Return the (X, Y) coordinate for the center point of the cell that contains the specified text.  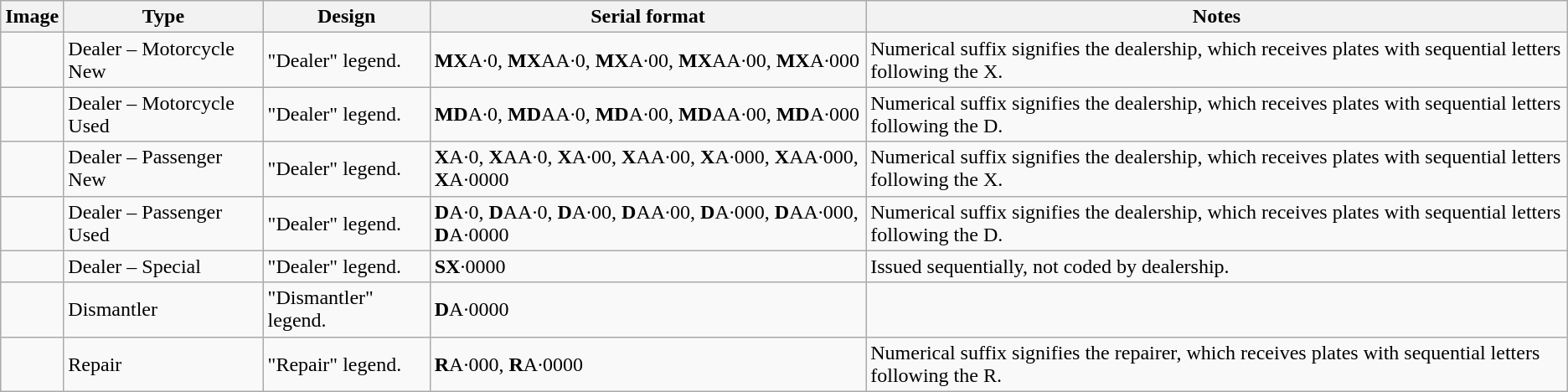
DA·0000 (648, 310)
Dealer – Passenger New (163, 169)
Notes (1217, 17)
MDA·0, MDAA·0, MDA·00, MDAA·00, MDA·000 (648, 114)
"Repair" legend. (347, 364)
Dealer – Motorcycle New (163, 60)
RA·000, RA·0000 (648, 364)
Dealer – Passenger Used (163, 223)
"Dismantler" legend. (347, 310)
DA·0, DAA·0, DA·00, DAA·00, DA·000, DAA·000, DA·0000 (648, 223)
Issued sequentially, not coded by dealership. (1217, 266)
Type (163, 17)
XA·0, XAA·0, XA·00, XAA·00, XA·000, XAA·000, XA·0000 (648, 169)
MXA·0, MXAA·0, MXA·00, MXAA·00, MXA·000 (648, 60)
Numerical suffix signifies the repairer, which receives plates with sequential letters following the R. (1217, 364)
Repair (163, 364)
SX·0000 (648, 266)
Design (347, 17)
Dealer – Special (163, 266)
Dealer – Motorcycle Used (163, 114)
Dismantler (163, 310)
Serial format (648, 17)
Image (32, 17)
